Detect which cell encompasses the target text, then output its [X, Y] center coordinate. 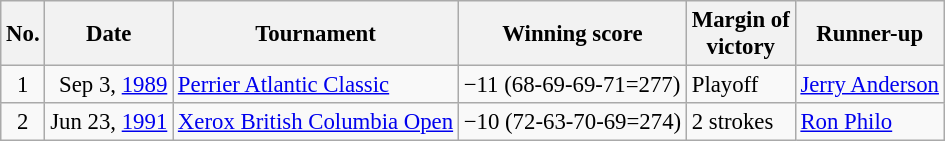
Sep 3, 1989 [109, 85]
1 [23, 85]
Jun 23, 1991 [109, 122]
Winning score [572, 34]
−11 (68-69-69-71=277) [572, 85]
Jerry Anderson [870, 85]
Playoff [740, 85]
No. [23, 34]
−10 (72-63-70-69=274) [572, 122]
Margin ofvictory [740, 34]
Xerox British Columbia Open [316, 122]
Ron Philo [870, 122]
Perrier Atlantic Classic [316, 85]
Tournament [316, 34]
Runner-up [870, 34]
2 [23, 122]
Date [109, 34]
2 strokes [740, 122]
